For the text-containing cell, return its midpoint in [x, y] coordinate format. 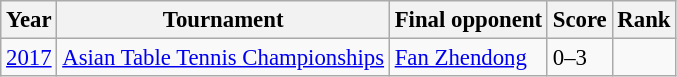
Fan Zhendong [468, 58]
Rank [644, 20]
Score [580, 20]
2017 [29, 58]
Year [29, 20]
Asian Table Tennis Championships [223, 58]
0–3 [580, 58]
Tournament [223, 20]
Final opponent [468, 20]
